Scan for the cell matching the given text and deliver its (x, y) coordinate at center. 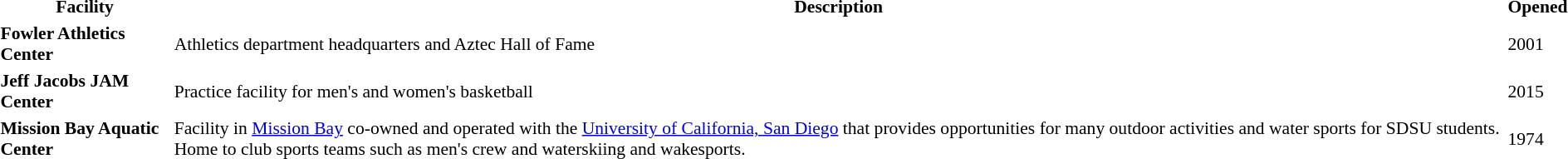
Practice facility for men's and women's basketball (839, 91)
Athletics department headquarters and Aztec Hall of Fame (839, 44)
